Search for the cell housing the specified text and yield its [X, Y] center coordinate. 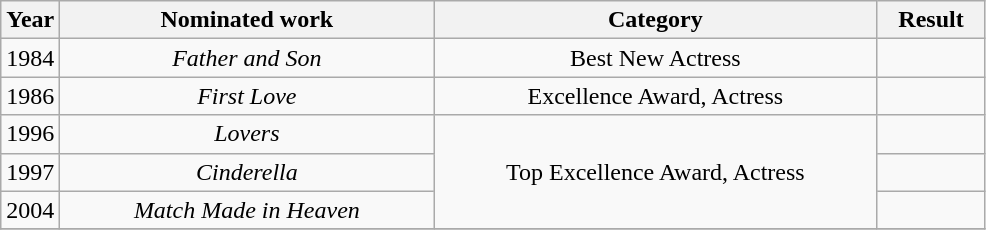
1996 [30, 134]
First Love [247, 96]
Result [931, 20]
Top Excellence Award, Actress [656, 172]
1997 [30, 172]
Father and Son [247, 58]
2004 [30, 210]
Cinderella [247, 172]
Lovers [247, 134]
Best New Actress [656, 58]
1986 [30, 96]
Excellence Award, Actress [656, 96]
Category [656, 20]
Nominated work [247, 20]
1984 [30, 58]
Year [30, 20]
Match Made in Heaven [247, 210]
